Pinpoint the cell where the given text exists, returning its [X, Y] midpoint coordinate. 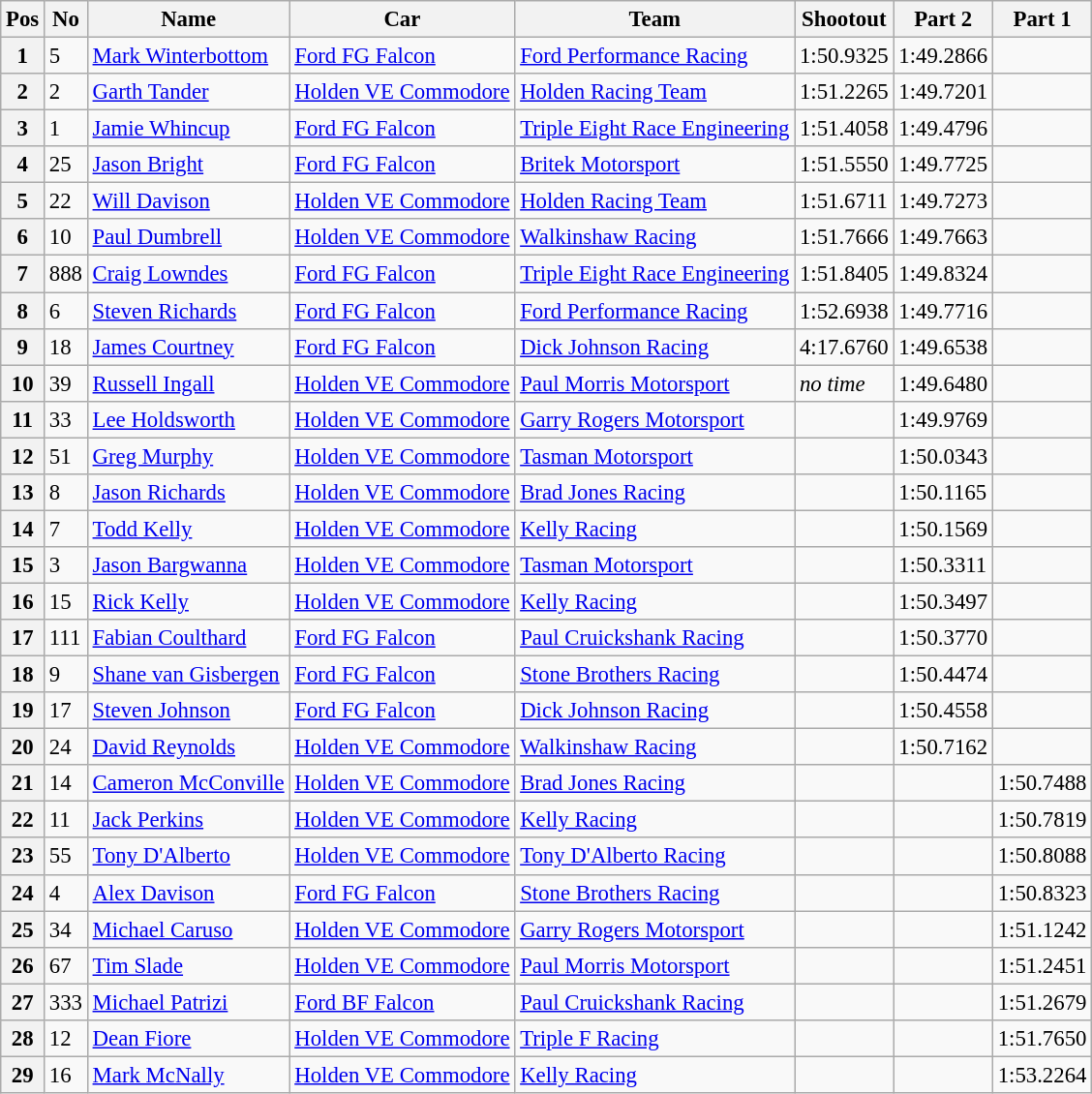
55 [66, 857]
Fabian Coulthard [188, 638]
1:49.7716 [943, 311]
1:50.4474 [943, 675]
No [66, 19]
Will Davison [188, 201]
28 [23, 1039]
Mark Winterbottom [188, 56]
Jason Bargwanna [188, 565]
1:50.8323 [1042, 893]
Car [403, 19]
Jamie Whincup [188, 129]
Dean Fiore [188, 1039]
Paul Dumbrell [188, 237]
Shootout [844, 19]
13 [23, 493]
Part 1 [1042, 19]
1:51.2451 [1042, 965]
Rick Kelly [188, 601]
1:50.3770 [943, 638]
Tony D'Alberto Racing [654, 857]
19 [23, 711]
Ford BF Falcon [403, 1002]
1:50.3311 [943, 565]
1:50.7819 [1042, 820]
1:49.7725 [943, 165]
Cameron McConville [188, 783]
1:49.6538 [943, 347]
1:49.8324 [943, 274]
1:51.2265 [844, 92]
1:51.7650 [1042, 1039]
888 [66, 274]
1:49.4796 [943, 129]
1:49.9769 [943, 419]
26 [23, 965]
Todd Kelly [188, 529]
1:53.2264 [1042, 1075]
David Reynolds [188, 747]
Tony D'Alberto [188, 857]
1:51.2679 [1042, 1002]
1:51.6711 [844, 201]
333 [66, 1002]
1:49.6480 [943, 383]
Part 2 [943, 19]
1:50.3497 [943, 601]
1:50.7488 [1042, 783]
Britek Motorsport [654, 165]
1:50.0343 [943, 456]
Triple F Racing [654, 1039]
111 [66, 638]
Garth Tander [188, 92]
Michael Patrizi [188, 1002]
1:49.7663 [943, 237]
Lee Holdsworth [188, 419]
1:50.4558 [943, 711]
23 [23, 857]
Name [188, 19]
1:51.5550 [844, 165]
Michael Caruso [188, 929]
Jason Bright [188, 165]
1:50.9325 [844, 56]
1:49.2866 [943, 56]
27 [23, 1002]
Shane van Gisbergen [188, 675]
33 [66, 419]
1:52.6938 [844, 311]
1:50.8088 [1042, 857]
51 [66, 456]
39 [66, 383]
Alex Davison [188, 893]
Team [654, 19]
1:50.1569 [943, 529]
Greg Murphy [188, 456]
James Courtney [188, 347]
Steven Johnson [188, 711]
Russell Ingall [188, 383]
1:51.4058 [844, 129]
Craig Lowndes [188, 274]
67 [66, 965]
1:50.1165 [943, 493]
Tim Slade [188, 965]
Jason Richards [188, 493]
4:17.6760 [844, 347]
1:49.7273 [943, 201]
21 [23, 783]
no time [844, 383]
1:51.7666 [844, 237]
34 [66, 929]
1:49.7201 [943, 92]
20 [23, 747]
Jack Perkins [188, 820]
Steven Richards [188, 311]
1:50.7162 [943, 747]
Pos [23, 19]
Mark McNally [188, 1075]
1:51.1242 [1042, 929]
1:51.8405 [844, 274]
29 [23, 1075]
